Return the (X, Y) coordinate for the center point of the cell that contains the specified text.  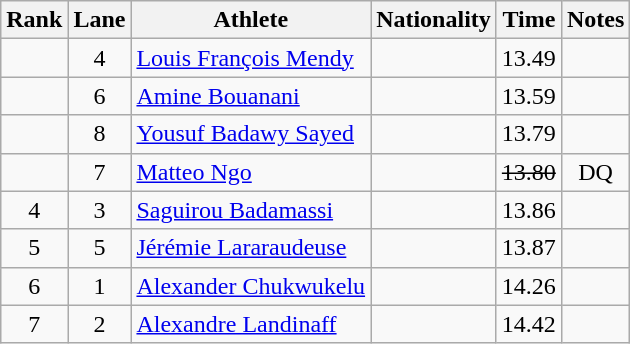
3 (100, 210)
Louis François Mendy (251, 58)
1 (100, 286)
Saguirou Badamassi (251, 210)
13.79 (528, 134)
14.26 (528, 286)
Lane (100, 20)
Athlete (251, 20)
Yousuf Badawy Sayed (251, 134)
Notes (595, 20)
Matteo Ngo (251, 172)
DQ (595, 172)
13.80 (528, 172)
13.87 (528, 248)
Jérémie Lararaudeuse (251, 248)
13.59 (528, 96)
Amine Bouanani (251, 96)
13.49 (528, 58)
Alexander Chukwukelu (251, 286)
Nationality (434, 20)
13.86 (528, 210)
Time (528, 20)
Alexandre Landinaff (251, 324)
14.42 (528, 324)
2 (100, 324)
Rank (34, 20)
8 (100, 134)
